Output the [x, y] coordinate of the center of the cell containing the given text.  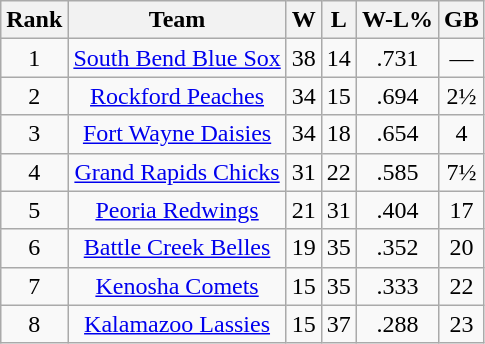
Team [177, 20]
South Bend Blue Sox [177, 58]
1 [34, 58]
14 [338, 58]
6 [34, 248]
Peoria Redwings [177, 210]
7½ [462, 172]
Fort Wayne Daisies [177, 134]
Rank [34, 20]
23 [462, 324]
L [338, 20]
5 [34, 210]
Kenosha Comets [177, 286]
.333 [397, 286]
21 [304, 210]
17 [462, 210]
7 [34, 286]
W-L% [397, 20]
3 [34, 134]
Kalamazoo Lassies [177, 324]
.288 [397, 324]
2½ [462, 96]
37 [338, 324]
.654 [397, 134]
W [304, 20]
18 [338, 134]
Grand Rapids Chicks [177, 172]
2 [34, 96]
.731 [397, 58]
20 [462, 248]
Rockford Peaches [177, 96]
GB [462, 20]
8 [34, 324]
— [462, 58]
19 [304, 248]
38 [304, 58]
.585 [397, 172]
Battle Creek Belles [177, 248]
.694 [397, 96]
.352 [397, 248]
.404 [397, 210]
